Identify which cell holds the provided text, then report its (X, Y) central coordinate. 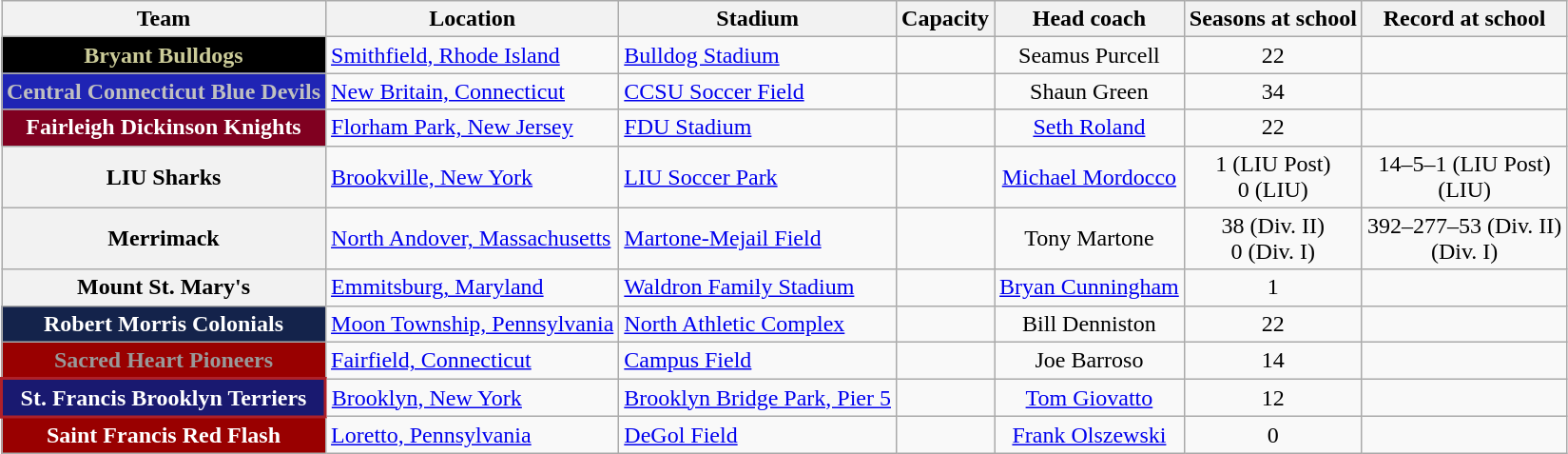
14–5–1 (LIU Post) (LIU) (1464, 177)
1 (LIU Post) 0 (LIU) (1272, 177)
Waldron Family Stadium (758, 287)
Team (164, 19)
12 (1272, 398)
Merrimack (164, 238)
Martone-Mejail Field (758, 238)
392–277–53 (Div. II) (Div. I) (1464, 238)
Robert Morris Colonials (164, 324)
Joe Barroso (1090, 360)
FDU Stadium (758, 128)
Record at school (1464, 19)
Campus Field (758, 360)
38 (Div. II) 0 (Div. I) (1272, 238)
Fairleigh Dickinson Knights (164, 128)
Bulldog Stadium (758, 55)
Emmitsburg, Maryland (473, 287)
Seamus Purcell (1090, 55)
Mount St. Mary's (164, 287)
Brooklyn, New York (473, 398)
0 (1272, 436)
North Athletic Complex (758, 324)
Sacred Heart Pioneers (164, 360)
LIU Sharks (164, 177)
Bryan Cunningham (1090, 287)
Location (473, 19)
Smithfield, Rhode Island (473, 55)
Fairfield, Connecticut (473, 360)
North Andover, Massachusetts (473, 238)
Michael Mordocco (1090, 177)
Capacity (945, 19)
1 (1272, 287)
Tom Giovatto (1090, 398)
CCSU Soccer Field (758, 91)
Florham Park, New Jersey (473, 128)
Bill Denniston (1090, 324)
Frank Olszewski (1090, 436)
Seasons at school (1272, 19)
Saint Francis Red Flash (164, 436)
Seth Roland (1090, 128)
14 (1272, 360)
Tony Martone (1090, 238)
Loretto, Pennsylvania (473, 436)
Brooklyn Bridge Park, Pier 5 (758, 398)
Bryant Bulldogs (164, 55)
Shaun Green (1090, 91)
DeGol Field (758, 436)
Brookville, New York (473, 177)
New Britain, Connecticut (473, 91)
Head coach (1090, 19)
Moon Township, Pennsylvania (473, 324)
Stadium (758, 19)
Central Connecticut Blue Devils (164, 91)
34 (1272, 91)
LIU Soccer Park (758, 177)
St. Francis Brooklyn Terriers (164, 398)
